Scan for the cell matching the given text and deliver its (X, Y) coordinate at center. 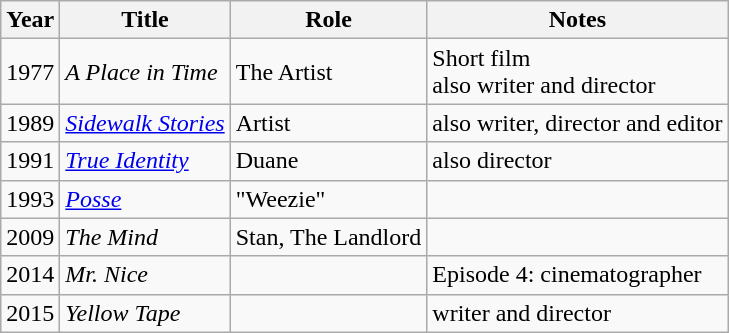
Stan, The Landlord (328, 237)
2009 (30, 237)
1989 (30, 123)
Role (328, 20)
writer and director (578, 313)
Short filmalso writer and director (578, 72)
"Weezie" (328, 199)
Posse (145, 199)
Episode 4: cinematographer (578, 275)
Title (145, 20)
2014 (30, 275)
Sidewalk Stories (145, 123)
1993 (30, 199)
1977 (30, 72)
Duane (328, 161)
Notes (578, 20)
A Place in Time (145, 72)
Year (30, 20)
Artist (328, 123)
The Mind (145, 237)
The Artist (328, 72)
2015 (30, 313)
also director (578, 161)
Mr. Nice (145, 275)
also writer, director and editor (578, 123)
1991 (30, 161)
Yellow Tape (145, 313)
True Identity (145, 161)
